Return [x, y] of the center of cell containing provided text 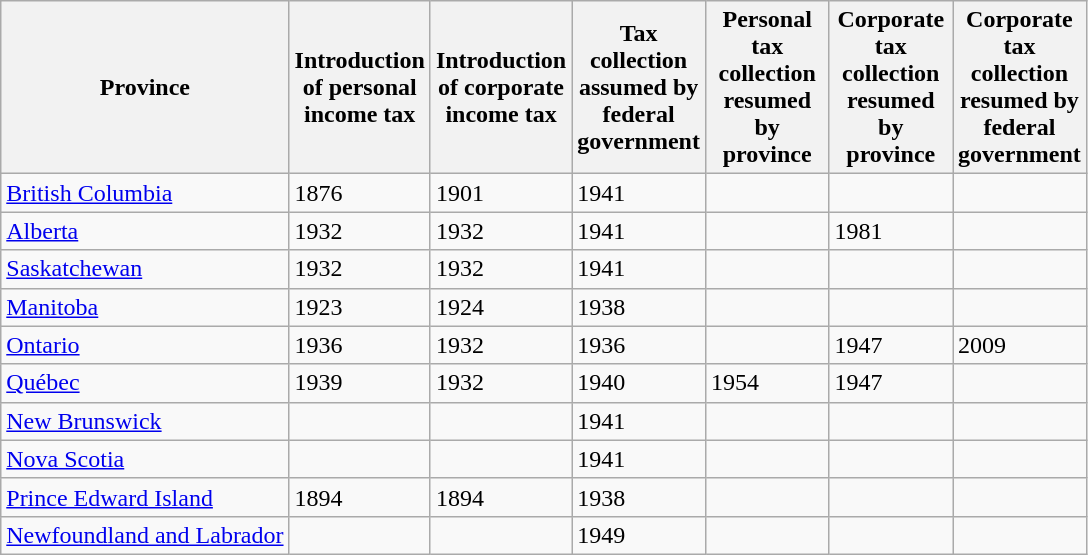
Introduction of personal income tax [360, 88]
Québec [145, 383]
1940 [639, 383]
1954 [767, 383]
1876 [360, 193]
Corporate tax collection resumed by province [891, 88]
1949 [639, 535]
Ontario [145, 345]
Newfoundland and Labrador [145, 535]
British Columbia [145, 193]
Province [145, 88]
Nova Scotia [145, 459]
Saskatchewan [145, 269]
1981 [891, 231]
Corporate tax collection resumed by federal government [1020, 88]
Manitoba [145, 307]
Personal tax collection resumed by province [767, 88]
1939 [360, 383]
2009 [1020, 345]
Prince Edward Island [145, 497]
1923 [360, 307]
1924 [500, 307]
Alberta [145, 231]
1901 [500, 193]
Introduction of corporate income tax [500, 88]
Tax collection assumed by federal government [639, 88]
New Brunswick [145, 421]
